Locate the cell with the specified text and output its [X, Y] center coordinate. 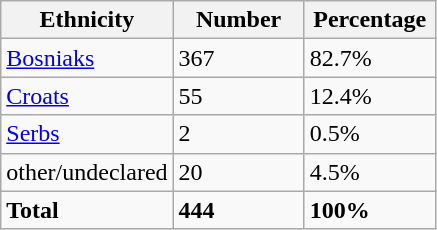
12.4% [370, 96]
Total [87, 210]
367 [238, 58]
2 [238, 134]
100% [370, 210]
Percentage [370, 20]
Number [238, 20]
Croats [87, 96]
Ethnicity [87, 20]
20 [238, 172]
Serbs [87, 134]
other/undeclared [87, 172]
4.5% [370, 172]
0.5% [370, 134]
444 [238, 210]
Bosniaks [87, 58]
55 [238, 96]
82.7% [370, 58]
